Capture the cell that displays the provided text and extract its (x, y) central coordinate. 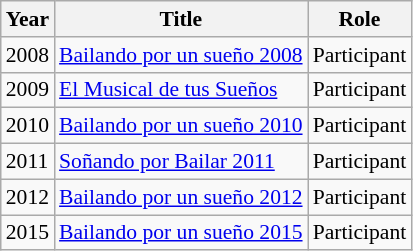
2011 (28, 162)
2010 (28, 126)
Bailando por un sueño 2015 (181, 233)
Bailando por un sueño 2012 (181, 197)
Bailando por un sueño 2010 (181, 126)
2012 (28, 197)
2008 (28, 55)
Role (360, 19)
Bailando por un sueño 2008 (181, 55)
2009 (28, 90)
2015 (28, 233)
Title (181, 19)
Soñando por Bailar 2011 (181, 162)
Year (28, 19)
El Musical de tus Sueños (181, 90)
